Output the [x, y] coordinate of the center of the cell containing the given text.  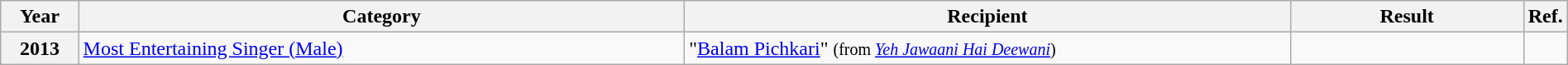
2013 [40, 48]
Year [40, 17]
Recipient [987, 17]
"Balam Pichkari" (from Yeh Jawaani Hai Deewani) [987, 48]
Ref. [1545, 17]
Result [1407, 17]
Category [382, 17]
Most Entertaining Singer (Male) [382, 48]
